Output the [X, Y] coordinate of the center of the cell containing the given text.  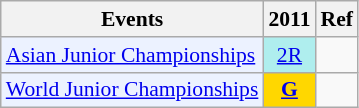
Asian Junior Championships [132, 55]
Events [132, 19]
Ref [337, 19]
2011 [289, 19]
G [289, 90]
2R [289, 55]
World Junior Championships [132, 90]
